Pinpoint the cell where the given text exists, returning its [x, y] midpoint coordinate. 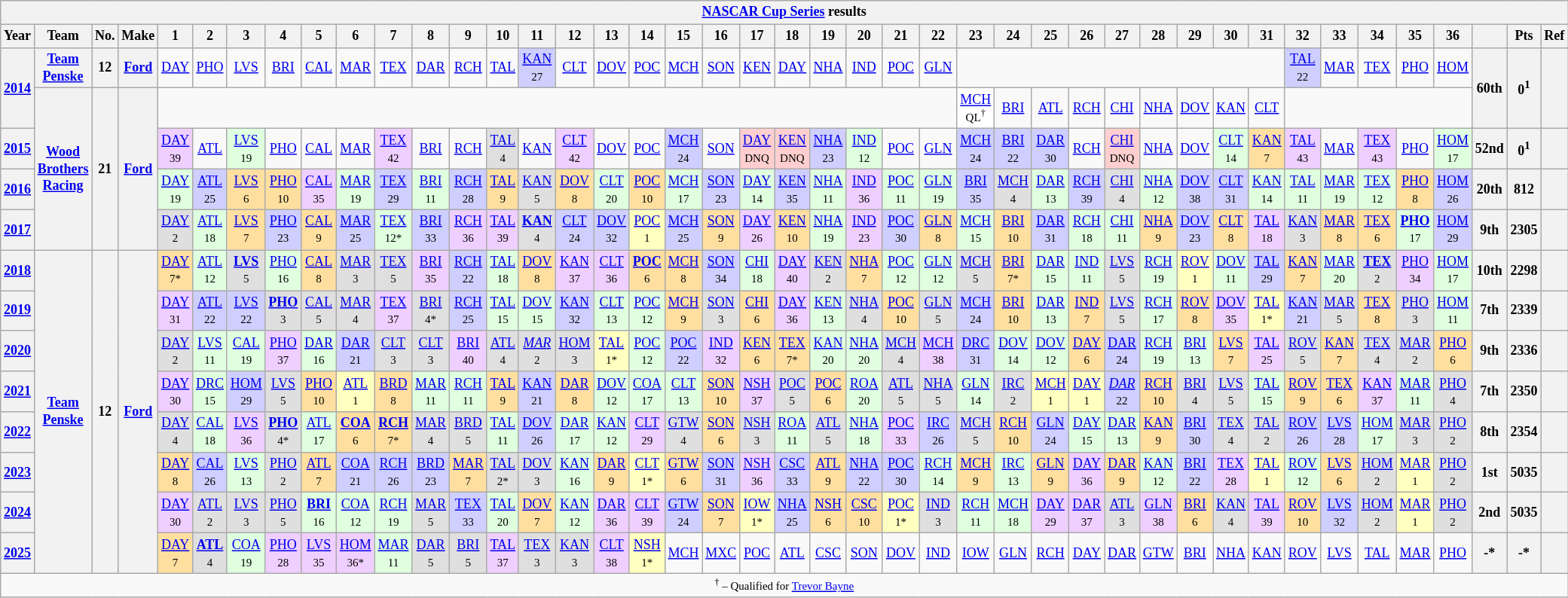
LVS11 [210, 351]
CLT42 [574, 149]
RCH22 [468, 270]
GLN38 [1158, 513]
CHI4 [1123, 190]
ATL1 [356, 392]
DAYDNQ [756, 149]
NHA11 [828, 190]
Team [63, 36]
ROV1 [1195, 270]
IND23 [864, 230]
LVS13 [246, 472]
DAY14 [756, 190]
DAY8 [176, 472]
TAL2 [1267, 432]
DAY7 [176, 554]
RCH36 [468, 230]
DAR36 [612, 513]
PHO28 [283, 554]
DAR16 [319, 351]
BRI4 [1195, 392]
MAR8 [1340, 230]
28 [1158, 36]
NHA23 [828, 149]
CSC [828, 554]
2339 [1524, 311]
4 [283, 36]
MAR25 [356, 230]
CAL35 [319, 190]
SON9 [721, 230]
MAR7 [468, 472]
SON34 [721, 270]
TAL20 [503, 513]
PHO4 [1453, 392]
IND11 [1087, 270]
2014 [18, 88]
DAR31 [1050, 230]
CLT14 [1231, 149]
POC22 [683, 351]
† – Qualified for Trevor Bayne [784, 585]
ROV8 [1195, 311]
NSH6 [828, 513]
IND3 [938, 513]
35 [1415, 36]
1st [1489, 472]
GLN12 [938, 270]
TEX2 [1377, 270]
BRD5 [468, 432]
CAL9 [319, 230]
2017 [18, 230]
MXC [721, 554]
ATL25 [210, 190]
CAL26 [210, 472]
CLT29 [646, 432]
MCH38 [938, 351]
8th [1489, 432]
KAN27 [536, 68]
36 [1453, 36]
CLT8 [1231, 230]
2023 [18, 472]
BRI16 [319, 513]
DOV35 [1231, 311]
NSH36 [756, 472]
GTW6 [683, 472]
PHO23 [283, 230]
LVS3 [246, 513]
NHA25 [793, 513]
BRD23 [431, 472]
32 [1303, 36]
BRI7* [1013, 270]
DOV11 [1231, 270]
IND7 [1087, 311]
2018 [18, 270]
GLN5 [938, 311]
2 [210, 36]
20 [864, 36]
KAN5 [536, 190]
COA17 [646, 392]
RCH18 [1087, 230]
BRI6 [1195, 513]
NHA5 [938, 392]
NHA7 [864, 270]
ATL7 [319, 472]
1 [176, 36]
2019 [18, 311]
KAN9 [1158, 432]
DAY29 [1050, 513]
PHO5 [283, 513]
22 [938, 36]
GTW24 [683, 513]
NHA19 [828, 230]
COA19 [246, 554]
PHO4* [283, 432]
TAL22 [1303, 68]
NASCAR Cup Series results [784, 12]
DOV3 [536, 472]
IRC13 [1013, 472]
DAR5 [431, 554]
KAN20 [828, 351]
PHO34 [1415, 270]
RCH28 [468, 190]
2020 [18, 351]
Year [18, 36]
NHA18 [864, 432]
2025 [18, 554]
27 [1123, 36]
IND32 [721, 351]
LVS36 [246, 432]
DAR8 [574, 392]
30 [1231, 36]
TAL29 [1267, 270]
SON10 [721, 392]
2298 [1524, 270]
SON6 [721, 432]
CLT1* [646, 472]
TEX33 [468, 513]
34 [1377, 36]
5 [319, 36]
Pts [1524, 36]
TEX42 [393, 149]
BRI5 [468, 554]
9 [468, 36]
MCH18 [1013, 513]
7 [393, 36]
ATL12 [210, 270]
2016 [18, 190]
DOV7 [536, 513]
31 [1267, 36]
CAL19 [246, 351]
DAY19 [176, 190]
Ref [1554, 36]
No. [105, 36]
SON23 [721, 190]
IND12 [864, 149]
IRC26 [938, 432]
HOM26 [1453, 190]
812 [1524, 190]
TEX12 [1377, 190]
52nd [1489, 149]
2015 [18, 149]
DAR24 [1123, 351]
CLT31 [1231, 190]
POC5 [793, 392]
HOM11 [1453, 311]
IRC2 [1013, 392]
DAR17 [574, 432]
TAL43 [1303, 149]
TAL37 [503, 554]
ATL3 [1123, 513]
TAL1 [1267, 472]
TEX12* [393, 230]
CLT20 [612, 190]
KEN10 [793, 230]
CAL5 [319, 311]
26 [1087, 36]
BRD8 [393, 392]
GTW [1158, 554]
24 [1013, 36]
BRI40 [468, 351]
LVS19 [246, 149]
10th [1489, 270]
GTW4 [683, 432]
ROA20 [864, 392]
CLT39 [646, 513]
KEN [756, 68]
IND36 [864, 190]
2305 [1524, 230]
HOM3 [574, 351]
TEX29 [393, 190]
RCH25 [468, 311]
DAY39 [176, 149]
TEX7* [793, 351]
DAY1 [1087, 392]
PHO8 [1415, 190]
DAR21 [356, 351]
ROV [1303, 554]
20th [1489, 190]
6 [356, 36]
NHA22 [864, 472]
DAY40 [793, 270]
DOV14 [1013, 351]
2024 [18, 513]
LVS28 [1340, 432]
MAR20 [1340, 270]
25 [1050, 36]
ATL18 [210, 230]
NSH37 [756, 392]
POC33 [901, 432]
TEX8 [1377, 311]
KAN32 [574, 311]
DRC15 [210, 392]
DOV26 [536, 432]
KEN35 [793, 190]
DAR30 [1050, 149]
BRI11 [431, 190]
ATL2 [210, 513]
RCH26 [393, 472]
NHA12 [1158, 190]
ATL9 [828, 472]
CHI [1123, 108]
PHO17 [1415, 230]
RCH39 [1087, 190]
NSH3 [756, 432]
2nd [1489, 513]
GLN14 [976, 392]
LVS32 [1340, 513]
BRI30 [1195, 432]
CSC10 [864, 513]
2021 [18, 392]
KAN14 [1267, 190]
COA21 [356, 472]
GLN19 [938, 190]
KAN16 [574, 472]
MCH25 [683, 230]
POC1* [901, 513]
COA12 [356, 513]
GLN24 [1050, 432]
29 [1195, 36]
PHO37 [283, 351]
Make [139, 36]
CHI18 [756, 270]
TAL25 [1267, 351]
ROV10 [1303, 513]
2350 [1524, 392]
RCH17 [1158, 311]
BRI4* [431, 311]
POC11 [901, 190]
BRI33 [431, 230]
19 [828, 36]
MCH1 [1050, 392]
CLT36 [612, 270]
MCH17 [683, 190]
CLT38 [612, 554]
PHO6 [1453, 351]
IOW [976, 554]
ROV5 [1303, 351]
POC1 [646, 230]
11 [536, 36]
CAL8 [319, 270]
ROV12 [1303, 472]
ROV9 [1303, 392]
DRC31 [976, 351]
TEX28 [1231, 472]
HOM36* [356, 554]
23 [976, 36]
NHA9 [1158, 230]
DAY4 [176, 432]
MCH15 [976, 230]
14 [646, 36]
IOW1* [756, 513]
2022 [18, 432]
DAR37 [1087, 513]
KEN6 [756, 351]
TAL2* [503, 472]
ROV26 [1303, 432]
LVS22 [246, 311]
DAY6 [1087, 351]
2336 [1524, 351]
KEN2 [828, 270]
TEX3 [536, 554]
NHA4 [864, 311]
SON7 [721, 513]
MCH8 [683, 270]
MCHQL† [976, 108]
TEX37 [393, 311]
SON31 [721, 472]
8 [431, 36]
DOV15 [536, 311]
RCH7* [393, 432]
GLN8 [938, 230]
CHI11 [1123, 230]
KEN13 [828, 311]
CHIDNQ [1123, 149]
Wood Brothers Racing [63, 169]
TEX5 [393, 270]
SON3 [721, 311]
KENDNQ [793, 149]
DAY15 [1087, 432]
33 [1340, 36]
16 [721, 36]
15 [683, 36]
60th [1489, 88]
DOV32 [612, 230]
DAY7* [176, 270]
BRI13 [1195, 351]
18 [793, 36]
17 [756, 36]
ATL17 [319, 432]
HOM [1453, 68]
CSC33 [793, 472]
3 [246, 36]
ROA11 [793, 432]
10 [503, 36]
COA6 [356, 432]
ATL22 [210, 311]
GLN9 [1050, 472]
DOV38 [1195, 190]
DAY26 [756, 230]
NSH1* [646, 554]
NHA20 [864, 351]
CAL18 [210, 432]
DOV23 [1195, 230]
TEX43 [1377, 149]
TAL4 [503, 149]
PHO16 [283, 270]
DAY31 [176, 311]
CHI6 [756, 311]
DAR22 [1123, 392]
LVS35 [319, 554]
2354 [1524, 432]
13 [612, 36]
CLT24 [574, 230]
RCH14 [938, 472]
DAR15 [1050, 270]
